Determine the (x, y) coordinate at the center of the cell enclosing the given text.  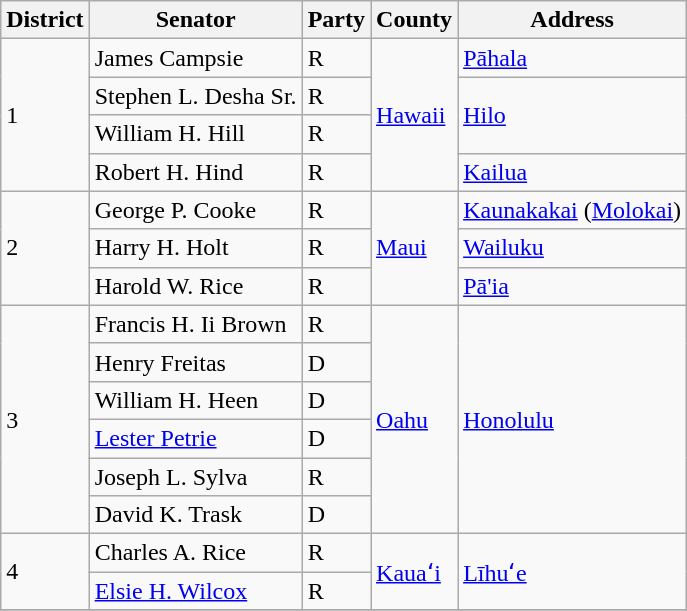
Henry Freitas (196, 362)
William H. Hill (196, 134)
Kaunakakai (Molokai) (572, 210)
2 (45, 248)
Pāhala (572, 58)
Senator (196, 20)
Pā'ia (572, 286)
Wailuku (572, 248)
David K. Trask (196, 515)
Robert H. Hind (196, 172)
Charles A. Rice (196, 553)
Address (572, 20)
County (414, 20)
Maui (414, 248)
Francis H. Ii Brown (196, 324)
Oahu (414, 419)
James Campsie (196, 58)
Honolulu (572, 419)
Lester Petrie (196, 438)
Līhuʻe (572, 572)
Elsie H. Wilcox (196, 591)
District (45, 20)
Stephen L. Desha Sr. (196, 96)
George P. Cooke (196, 210)
Harry H. Holt (196, 248)
3 (45, 419)
William H. Heen (196, 400)
Party (336, 20)
4 (45, 572)
Kauaʻi (414, 572)
Harold W. Rice (196, 286)
Hawaii (414, 115)
Joseph L. Sylva (196, 477)
Kailua (572, 172)
Hilo (572, 115)
1 (45, 115)
